For the text-containing cell, return its midpoint in [X, Y] coordinate format. 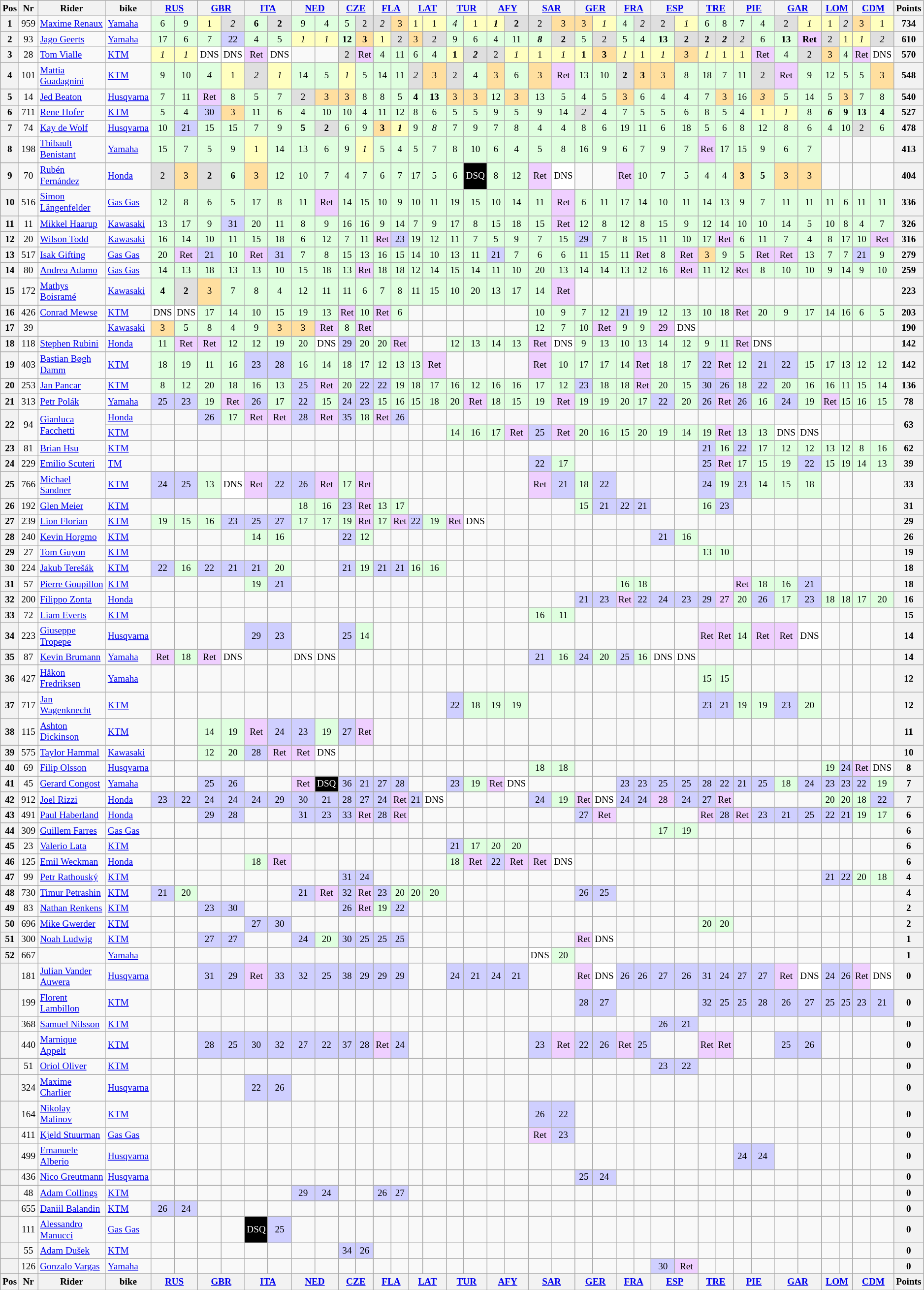
115 [29, 732]
Daniil Balandin [72, 1209]
83 [29, 909]
313 [29, 402]
Joel Rizzi [72, 800]
Giuseppe Tropepe [72, 636]
Pierre Goupillon [72, 584]
959 [29, 24]
70 [29, 176]
Gerard Congost [72, 784]
57 [29, 584]
Emilio Scuteri [72, 464]
696 [29, 924]
411 [29, 1135]
Nikolay Malinov [72, 1114]
Liam Everts [72, 615]
111 [29, 1229]
Emanuele Alberio [72, 1156]
52 [10, 955]
41 [10, 784]
94 [29, 425]
99 [29, 878]
Noah Ludwig [72, 940]
Kjeld Stuurman [72, 1135]
316 [909, 239]
Mathys Boisramé [72, 291]
309 [29, 831]
Adam Collings [72, 1193]
Guillem Farres [72, 831]
190 [909, 328]
40 [10, 768]
517 [29, 255]
734 [909, 24]
Wilson Todd [72, 239]
47 [10, 878]
Marnique Appelt [72, 1045]
Adam Dušek [72, 1251]
259 [909, 271]
172 [29, 291]
499 [29, 1156]
Lion Florian [72, 522]
Maxime Renaux [72, 24]
Stephen Rubini [72, 344]
80 [29, 271]
Jan Pancar [72, 386]
527 [909, 113]
766 [29, 485]
Thibault Benistant [72, 149]
436 [29, 1177]
63 [909, 425]
Jago Geerts [72, 39]
Kevin Brumann [72, 658]
279 [909, 255]
491 [29, 815]
69 [29, 768]
87 [29, 658]
426 [29, 313]
Petr Polák [72, 402]
912 [29, 800]
181 [29, 976]
118 [29, 344]
164 [29, 1114]
Kay de Wolf [72, 128]
711 [29, 113]
Håkon Fredriksen [72, 678]
136 [909, 386]
324 [29, 1087]
200 [29, 599]
Alessandro Manucci [72, 1229]
46 [10, 862]
Emil Weckman [72, 862]
224 [29, 568]
326 [909, 224]
81 [29, 448]
413 [909, 149]
Jan Wagenknecht [72, 705]
540 [909, 97]
730 [29, 893]
229 [29, 464]
240 [29, 537]
Gonzalo Vargas [72, 1266]
Mike Gwerder [72, 924]
198 [29, 149]
Valerio Lata [72, 847]
403 [29, 365]
Oriol Oliver [72, 1067]
Ashton Dickinson [72, 732]
Mattia Guadagnini [72, 76]
Jed Beaton [72, 97]
548 [909, 76]
610 [909, 39]
368 [29, 1024]
43 [10, 815]
Bastian Bøgh Damm [72, 365]
478 [909, 128]
Maxime Charlier [72, 1087]
Timur Petrashin [72, 893]
44 [10, 831]
Florent Lambillon [72, 1003]
Rubén Fernández [72, 176]
Filip Olsson [72, 768]
Conrad Mewse [72, 313]
Samuel Nilsson [72, 1024]
72 [29, 615]
404 [909, 176]
78 [909, 402]
Michael Sandner [72, 485]
Gianluca Facchetti [72, 425]
Julian Vander Auwera [72, 976]
Jakub Terešák [72, 568]
Brian Hsu [72, 448]
192 [29, 506]
101 [29, 76]
Mikkel Haarup [72, 224]
Simon Längenfelder [72, 202]
440 [29, 1045]
203 [909, 313]
Glen Meier [72, 506]
Isak Gifting [72, 255]
TM [128, 464]
Andrea Adamo [72, 271]
Filippo Zonta [72, 599]
Rene Hofer [72, 113]
575 [29, 753]
300 [29, 940]
Tom Vialle [72, 55]
125 [29, 862]
336 [909, 202]
655 [29, 1209]
Petr Rathouský [72, 878]
42 [10, 800]
55 [29, 1251]
717 [29, 705]
239 [29, 522]
Paul Haberland [72, 815]
667 [29, 955]
Nathan Renkens [72, 909]
199 [29, 1003]
49 [10, 909]
Tom Guyon [72, 553]
570 [909, 55]
126 [29, 1266]
93 [29, 39]
Nico Greutmann [72, 1177]
516 [29, 202]
Taylor Hammal [72, 753]
74 [29, 128]
253 [29, 386]
62 [909, 448]
50 [10, 924]
Kevin Horgmo [72, 537]
427 [29, 678]
